Extract the [X, Y] coordinate from the center of the cell holding the provided text.  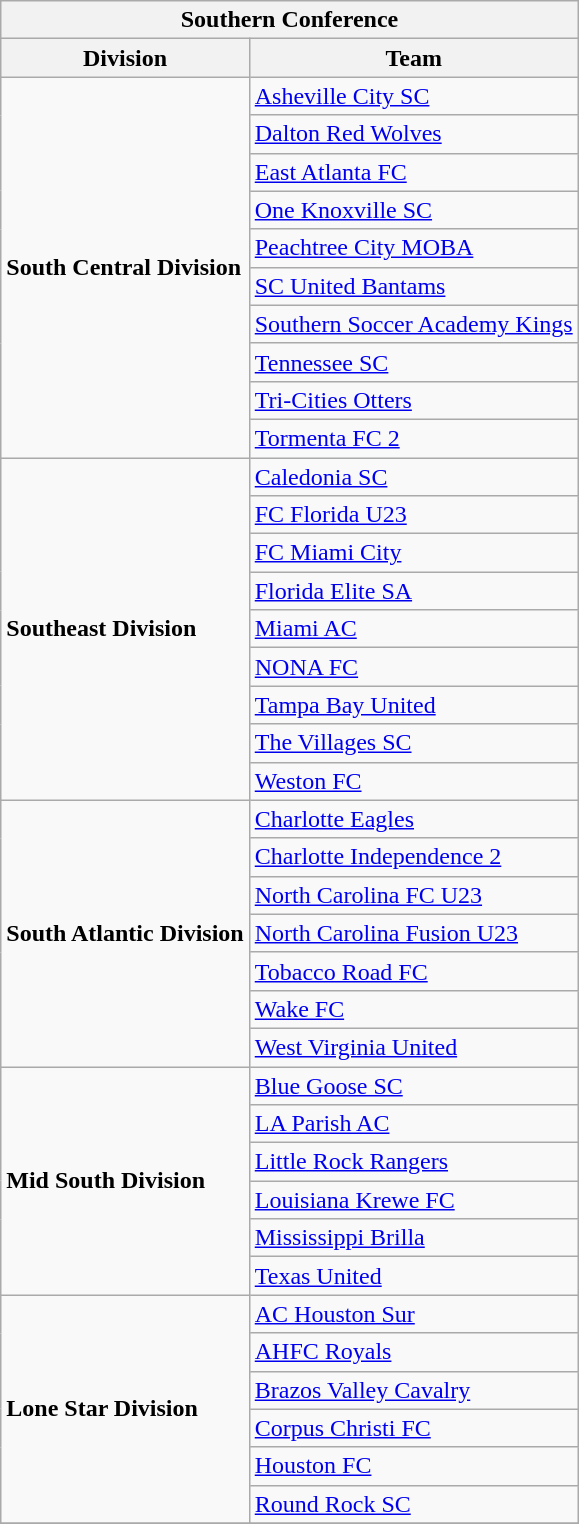
South Central Division [125, 268]
SC United Bantams [414, 286]
Tobacco Road FC [414, 971]
Mississippi Brilla [414, 1238]
Weston FC [414, 781]
Southeast Division [125, 630]
Southern Soccer Academy Kings [414, 324]
The Villages SC [414, 743]
Miami AC [414, 629]
East Atlanta FC [414, 172]
Louisiana Krewe FC [414, 1200]
West Virginia United [414, 1047]
AC Houston Sur [414, 1314]
AHFC Royals [414, 1352]
Little Rock Rangers [414, 1162]
Houston FC [414, 1466]
Caledonia SC [414, 477]
Florida Elite SA [414, 591]
Asheville City SC [414, 96]
Lone Star Division [125, 1409]
South Atlantic Division [125, 933]
Tormenta FC 2 [414, 438]
Tennessee SC [414, 362]
Peachtree City MOBA [414, 248]
Round Rock SC [414, 1504]
LA Parish AC [414, 1124]
North Carolina Fusion U23 [414, 933]
Mid South Division [125, 1180]
Blue Goose SC [414, 1085]
Tampa Bay United [414, 705]
Corpus Christi FC [414, 1428]
FC Miami City [414, 553]
NONA FC [414, 667]
North Carolina FC U23 [414, 895]
One Knoxville SC [414, 210]
Charlotte Independence 2 [414, 857]
FC Florida U23 [414, 515]
Brazos Valley Cavalry [414, 1390]
Tri-Cities Otters [414, 400]
Wake FC [414, 1009]
Charlotte Eagles [414, 819]
Division [125, 58]
Southern Conference [290, 20]
Team [414, 58]
Dalton Red Wolves [414, 134]
Texas United [414, 1276]
